From the cell containing the given text, extract its center point as [X, Y] coordinate. 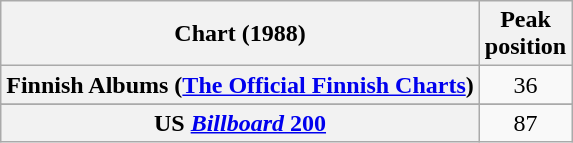
Finnish Albums (The Official Finnish Charts) [240, 85]
36 [525, 85]
87 [525, 123]
US Billboard 200 [240, 123]
Chart (1988) [240, 34]
Peakposition [525, 34]
